From the cell containing the given text, extract its center point as [X, Y] coordinate. 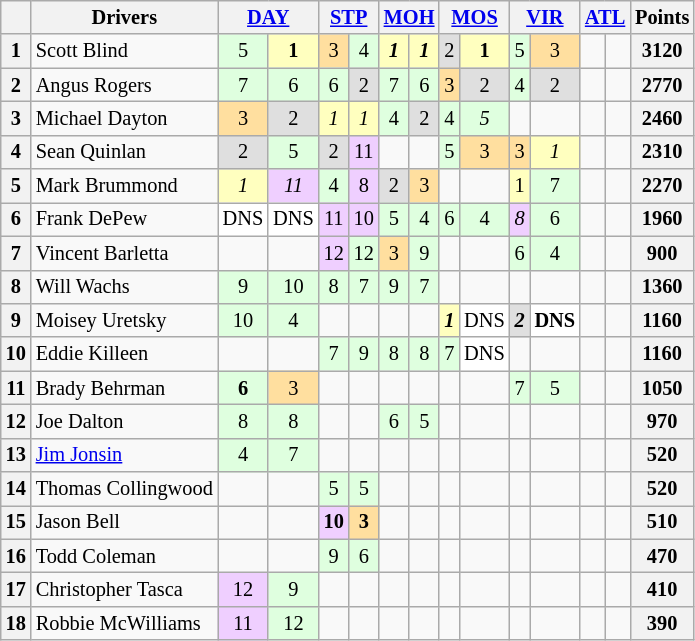
DAY [268, 17]
900 [662, 253]
Jason Bell [124, 522]
Michael Dayton [124, 118]
2460 [662, 118]
2770 [662, 85]
Sean Quinlan [124, 152]
Mark Brummond [124, 186]
VIR [545, 17]
Jim Jonsin [124, 455]
MOS [474, 17]
Todd Coleman [124, 556]
18 [16, 623]
2270 [662, 186]
Frank DePew [124, 219]
Vincent Barletta [124, 253]
1360 [662, 287]
Drivers [124, 17]
Brady Behrman [124, 388]
Moisey Uretsky [124, 320]
970 [662, 421]
410 [662, 589]
16 [16, 556]
17 [16, 589]
Christopher Tasca [124, 589]
Will Wachs [124, 287]
STP [349, 17]
470 [662, 556]
Points [662, 17]
510 [662, 522]
15 [16, 522]
ATL [605, 17]
Eddie Killeen [124, 354]
MOH [410, 17]
14 [16, 489]
390 [662, 623]
Thomas Collingwood [124, 489]
Robbie McWilliams [124, 623]
3120 [662, 51]
Joe Dalton [124, 421]
Angus Rogers [124, 85]
1050 [662, 388]
2310 [662, 152]
1960 [662, 219]
Scott Blind [124, 51]
13 [16, 455]
